For the text-containing cell, return its midpoint in (x, y) coordinate format. 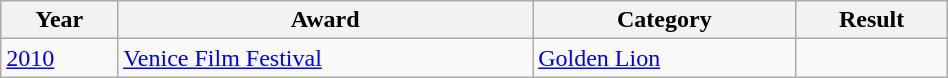
2010 (60, 58)
Golden Lion (664, 58)
Year (60, 20)
Result (872, 20)
Award (326, 20)
Venice Film Festival (326, 58)
Category (664, 20)
